Detect which cell encompasses the target text, then output its (X, Y) center coordinate. 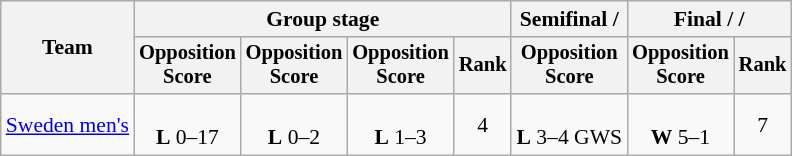
W 5–1 (680, 124)
L 3–4 GWS (569, 124)
Semifinal / (569, 19)
L 1–3 (400, 124)
4 (483, 124)
Team (68, 48)
7 (763, 124)
Group stage (322, 19)
Final / / (709, 19)
Sweden men's (68, 124)
L 0–2 (294, 124)
L 0–17 (188, 124)
